For the text-containing cell, return its midpoint in [X, Y] coordinate format. 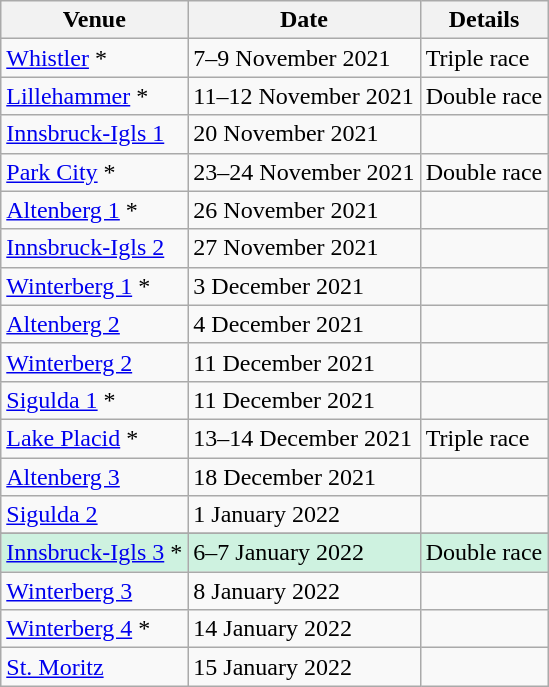
3 December 2021 [304, 286]
Lillehammer * [94, 96]
Date [304, 20]
6–7 January 2022 [304, 553]
Altenberg 1 * [94, 210]
Venue [94, 20]
Altenberg 2 [94, 324]
4 December 2021 [304, 324]
18 December 2021 [304, 477]
7–9 November 2021 [304, 58]
14 January 2022 [304, 629]
Park City * [94, 172]
Winterberg 1 * [94, 286]
Innsbruck-Igls 2 [94, 248]
Altenberg 3 [94, 477]
Sigulda 2 [94, 515]
1 January 2022 [304, 515]
Winterberg 4 * [94, 629]
Innsbruck-Igls 3 * [94, 553]
St. Moritz [94, 667]
Whistler * [94, 58]
26 November 2021 [304, 210]
11–12 November 2021 [304, 96]
27 November 2021 [304, 248]
Winterberg 3 [94, 591]
Innsbruck-Igls 1 [94, 134]
20 November 2021 [304, 134]
Lake Placid * [94, 438]
15 January 2022 [304, 667]
Sigulda 1 * [94, 400]
Details [484, 20]
Winterberg 2 [94, 362]
13–14 December 2021 [304, 438]
8 January 2022 [304, 591]
23–24 November 2021 [304, 172]
